From the cell containing the given text, extract its center point as (X, Y) coordinate. 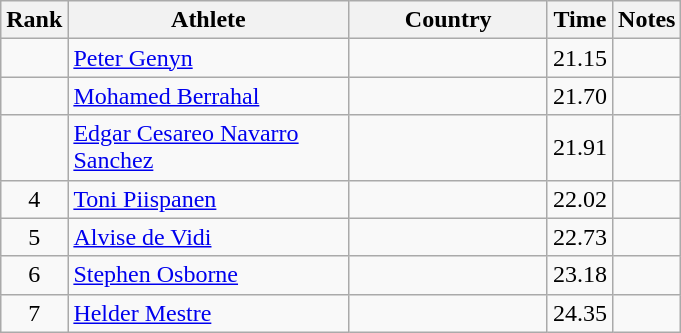
21.70 (580, 96)
Notes (647, 20)
24.35 (580, 313)
Alvise de Vidi (208, 237)
Helder Mestre (208, 313)
Mohamed Berrahal (208, 96)
Athlete (208, 20)
21.91 (580, 148)
Country (448, 20)
7 (34, 313)
21.15 (580, 58)
22.73 (580, 237)
Edgar Cesareo Navarro Sanchez (208, 148)
Time (580, 20)
4 (34, 199)
Toni Piispanen (208, 199)
22.02 (580, 199)
5 (34, 237)
Stephen Osborne (208, 275)
Rank (34, 20)
23.18 (580, 275)
Peter Genyn (208, 58)
6 (34, 275)
